Return [x, y] of the center of cell containing provided text 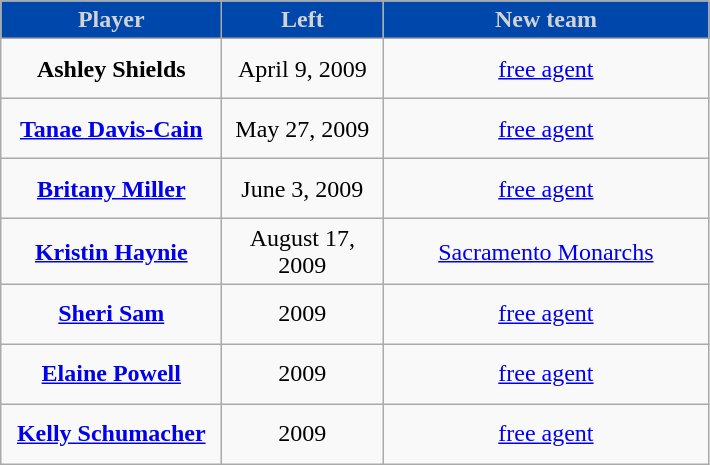
Player [112, 20]
June 3, 2009 [302, 189]
August 17, 2009 [302, 252]
Britany Miller [112, 189]
Ashley Shields [112, 69]
Sheri Sam [112, 314]
Kelly Schumacher [112, 434]
Kristin Haynie [112, 252]
Left [302, 20]
Elaine Powell [112, 374]
April 9, 2009 [302, 69]
May 27, 2009 [302, 129]
Sacramento Monarchs [546, 252]
Tanae Davis-Cain [112, 129]
New team [546, 20]
